Identify which cell holds the provided text, then report its (x, y) central coordinate. 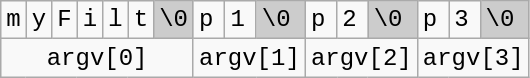
argv[1] (249, 58)
i (90, 20)
argv[2] (361, 58)
argv[0] (98, 58)
l (116, 20)
2 (352, 20)
t (140, 20)
argv[3] (473, 58)
F (64, 20)
y (38, 20)
m (14, 20)
3 (464, 20)
1 (240, 20)
